Determine the (x, y) coordinate at the center of the cell enclosing the given text.  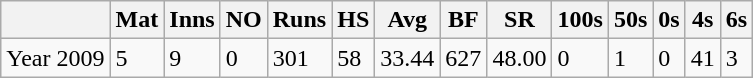
1 (630, 58)
41 (702, 58)
9 (192, 58)
Mat (137, 20)
6s (736, 20)
100s (580, 20)
BF (464, 20)
Inns (192, 20)
48.00 (520, 58)
4s (702, 20)
58 (354, 58)
SR (520, 20)
Year 2009 (56, 58)
NO (244, 20)
301 (299, 58)
50s (630, 20)
3 (736, 58)
0s (669, 20)
5 (137, 58)
HS (354, 20)
33.44 (408, 58)
627 (464, 58)
Runs (299, 20)
Avg (408, 20)
